Capture the cell that displays the provided text and extract its [x, y] central coordinate. 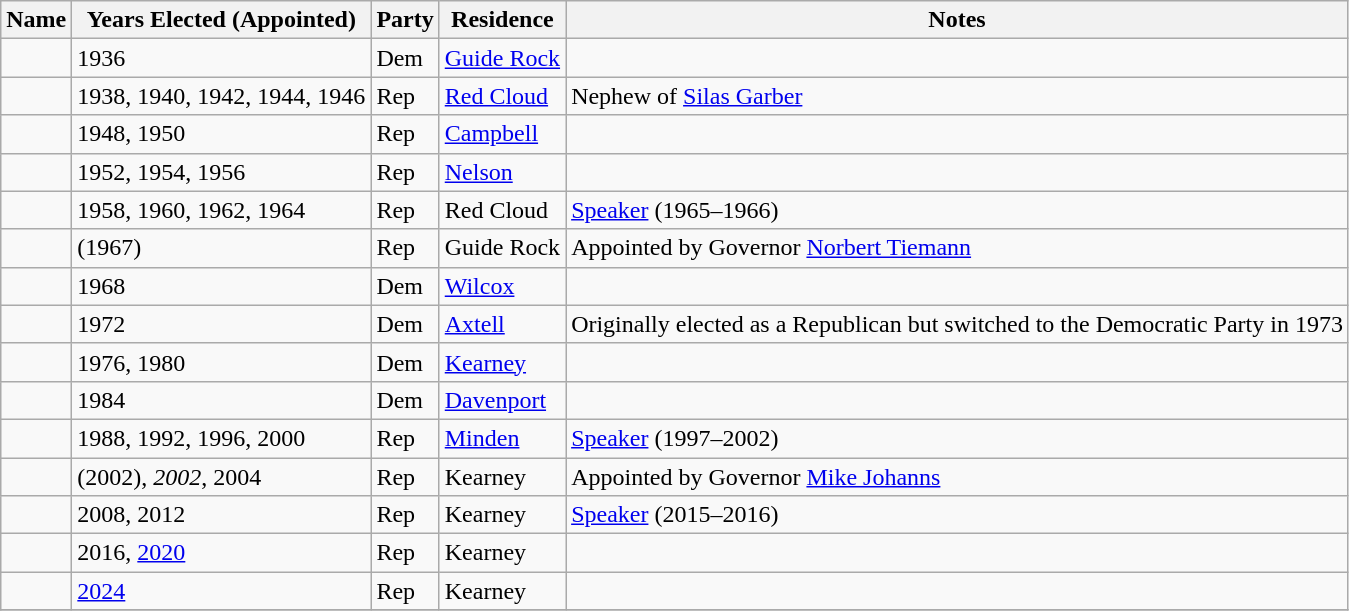
(2002), 2002, 2004 [222, 477]
Notes [958, 20]
1952, 1954, 1956 [222, 172]
Nephew of Silas Garber [958, 96]
1984 [222, 400]
1976, 1980 [222, 362]
Appointed by Governor Norbert Tiemann [958, 248]
Minden [502, 438]
Wilcox [502, 286]
1988, 1992, 1996, 2000 [222, 438]
(1967) [222, 248]
Campbell [502, 134]
Nelson [502, 172]
1958, 1960, 1962, 1964 [222, 210]
1972 [222, 324]
Name [36, 20]
Speaker (1997–2002) [958, 438]
Originally elected as a Republican but switched to the Democratic Party in 1973 [958, 324]
Residence [502, 20]
Davenport [502, 400]
2008, 2012 [222, 515]
1936 [222, 58]
Axtell [502, 324]
Speaker (1965–1966) [958, 210]
1938, 1940, 1942, 1944, 1946 [222, 96]
Speaker (2015–2016) [958, 515]
1968 [222, 286]
Years Elected (Appointed) [222, 20]
Appointed by Governor Mike Johanns [958, 477]
1948, 1950 [222, 134]
2024 [222, 591]
Party [405, 20]
2016, 2020 [222, 553]
